Locate the cell with the specified text and output its [x, y] center coordinate. 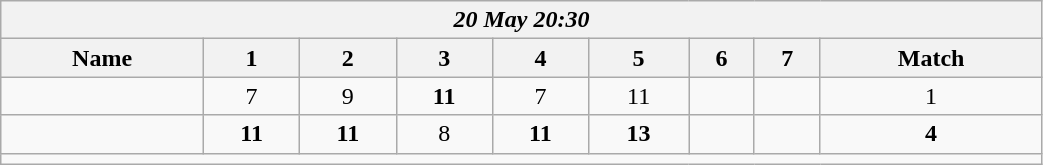
5 [639, 58]
6 [722, 58]
Name [102, 58]
Match [931, 58]
3 [444, 58]
13 [639, 134]
20 May 20:30 [522, 20]
9 [348, 96]
8 [444, 134]
2 [348, 58]
